Return (X, Y) of the center of cell containing provided text 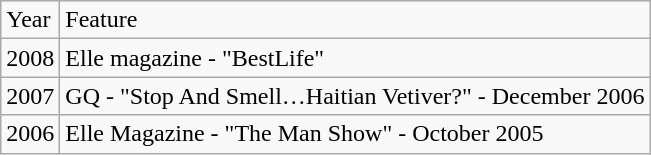
Elle magazine - "BestLife" (355, 58)
Feature (355, 20)
GQ - "Stop And Smell…Haitian Vetiver?" - December 2006 (355, 96)
Elle Magazine - "The Man Show" - October 2005 (355, 134)
Year (30, 20)
2007 (30, 96)
2006 (30, 134)
2008 (30, 58)
